Extract the (X, Y) coordinate from the center of the cell holding the provided text.  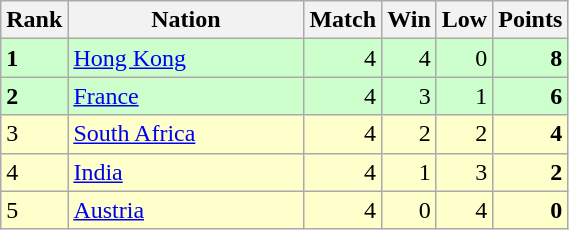
France (186, 96)
Points (530, 20)
South Africa (186, 134)
India (186, 172)
Hong Kong (186, 58)
Low (464, 20)
8 (530, 58)
Austria (186, 210)
Match (343, 20)
6 (530, 96)
Rank (34, 20)
5 (34, 210)
Nation (186, 20)
Win (410, 20)
